Detect which cell encompasses the target text, then output its [x, y] center coordinate. 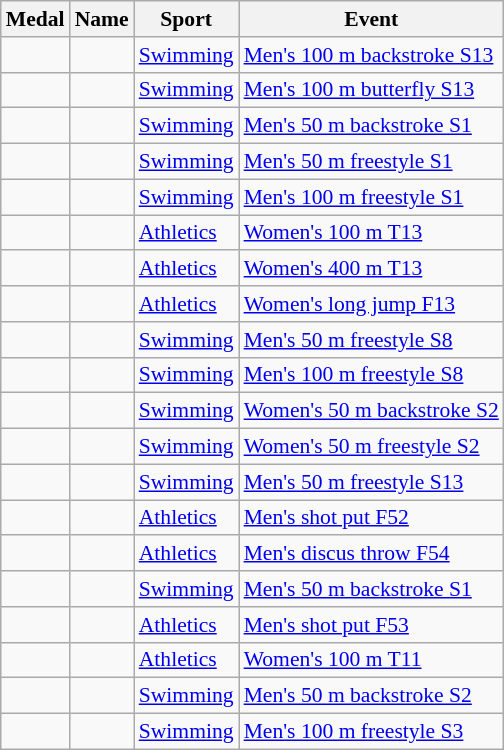
Men's 50 m freestyle S1 [372, 162]
Women's 100 m T13 [372, 233]
Name [102, 19]
Men's shot put F52 [372, 518]
Women's long jump F13 [372, 304]
Men's 100 m freestyle S8 [372, 375]
Sport [186, 19]
Women's 100 m T11 [372, 660]
Men's 100 m freestyle S1 [372, 197]
Event [372, 19]
Men's discus throw F54 [372, 554]
Men's shot put F53 [372, 625]
Women's 50 m freestyle S2 [372, 447]
Women's 50 m backstroke S2 [372, 411]
Men's 50 m freestyle S8 [372, 340]
Men's 100 m freestyle S3 [372, 732]
Women's 400 m T13 [372, 269]
Men's 50 m backstroke S2 [372, 696]
Men's 100 m backstroke S13 [372, 55]
Medal [36, 19]
Men's 100 m butterfly S13 [372, 90]
Men's 50 m freestyle S13 [372, 482]
